Pinpoint the cell where the given text exists, returning its (X, Y) midpoint coordinate. 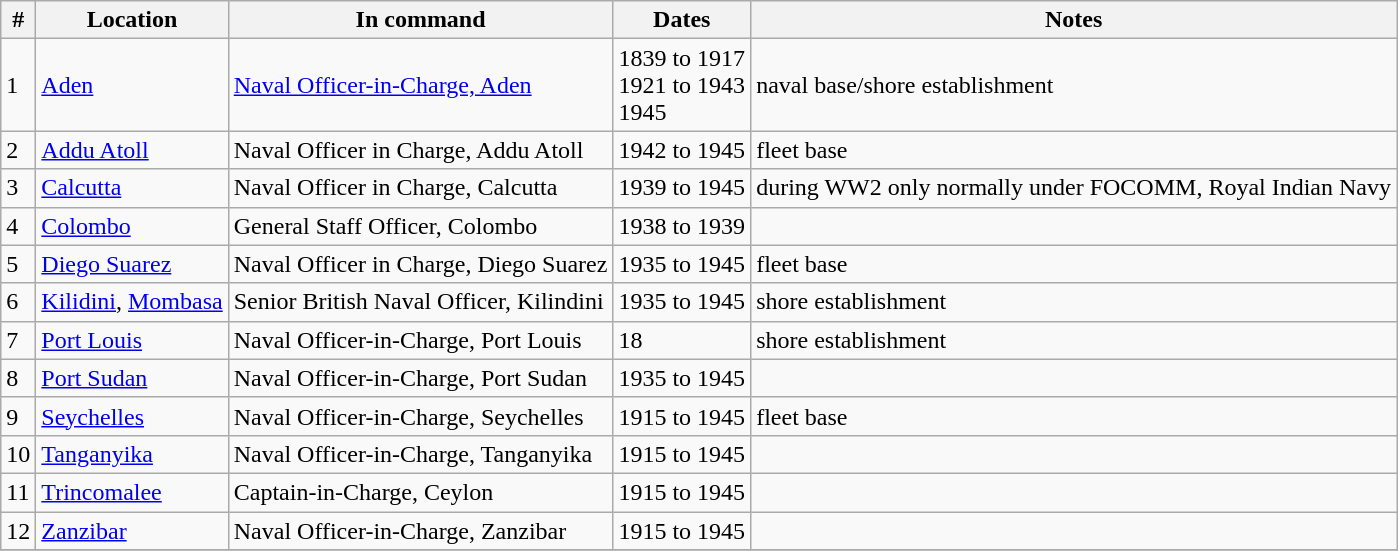
11 (18, 492)
Port Sudan (132, 378)
Naval Officer in Charge, Diego Suarez (420, 264)
7 (18, 340)
Naval Officer-in-Charge, Tanganyika (420, 454)
Naval Officer in Charge, Calcutta (420, 188)
9 (18, 416)
during WW2 only normally under FOCOMM, Royal Indian Navy (1074, 188)
Aden (132, 85)
Seychelles (132, 416)
Naval Officer in Charge, Addu Atoll (420, 150)
Naval Officer-in-Charge, Seychelles (420, 416)
1839 to 19171921 to 19431945 (682, 85)
10 (18, 454)
Addu Atoll (132, 150)
naval base/shore establishment (1074, 85)
1 (18, 85)
Kilidini, Mombasa (132, 302)
3 (18, 188)
1942 to 1945 (682, 150)
5 (18, 264)
Zanzibar (132, 531)
Calcutta (132, 188)
# (18, 20)
12 (18, 531)
Captain-in-Charge, Ceylon (420, 492)
Location (132, 20)
Trincomalee (132, 492)
Colombo (132, 226)
18 (682, 340)
Senior British Naval Officer, Kilindini (420, 302)
1939 to 1945 (682, 188)
2 (18, 150)
General Staff Officer, Colombo (420, 226)
Dates (682, 20)
Naval Officer-in-Charge, Port Sudan (420, 378)
1938 to 1939 (682, 226)
Naval Officer-in-Charge, Port Louis (420, 340)
In command (420, 20)
8 (18, 378)
Port Louis (132, 340)
4 (18, 226)
Tanganyika (132, 454)
Diego Suarez (132, 264)
Notes (1074, 20)
Naval Officer-in-Charge, Aden (420, 85)
6 (18, 302)
Naval Officer-in-Charge, Zanzibar (420, 531)
